Locate the cell with the specified text and output its [X, Y] center coordinate. 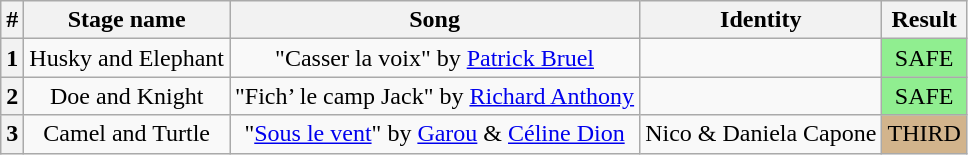
Identity [761, 20]
Result [924, 20]
"Casser la voix" by Patrick Bruel [435, 58]
1 [12, 58]
3 [12, 134]
Song [435, 20]
Stage name [127, 20]
Camel and Turtle [127, 134]
Husky and Elephant [127, 58]
"Sous le vent" by Garou & Céline Dion [435, 134]
Doe and Knight [127, 96]
# [12, 20]
Nico & Daniela Capone [761, 134]
"Fich’ le camp Jack" by Richard Anthony [435, 96]
2 [12, 96]
THIRD [924, 134]
